Detect which cell encompasses the target text, then output its [x, y] center coordinate. 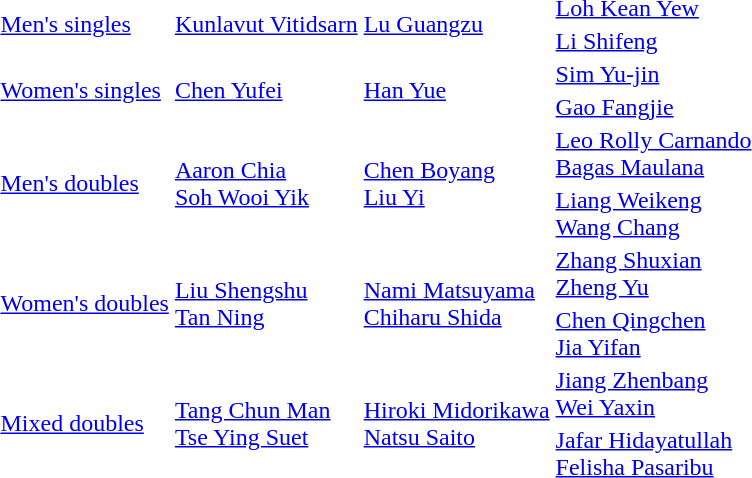
Chen Yufei [266, 90]
Nami Matsuyama Chiharu Shida [456, 304]
Han Yue [456, 90]
Chen Boyang Liu Yi [456, 184]
Liu Shengshu Tan Ning [266, 304]
Aaron Chia Soh Wooi Yik [266, 184]
